Determine the [x, y] coordinate at the center of the cell enclosing the given text.  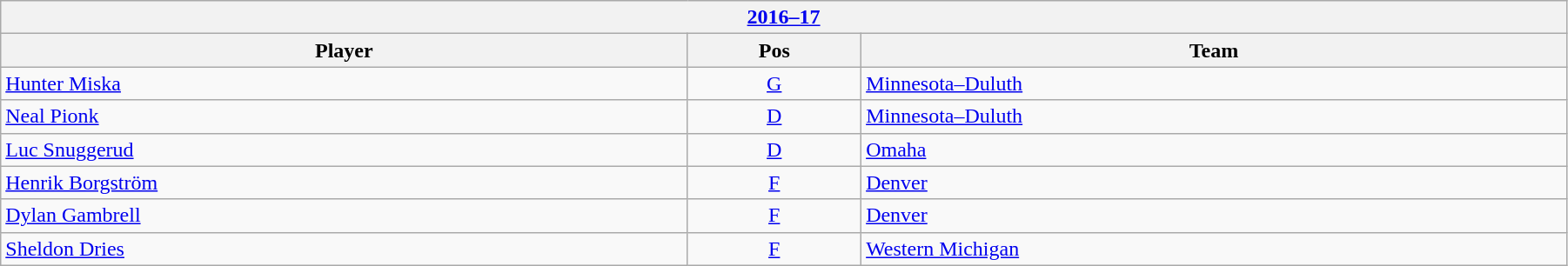
Team [1215, 50]
Pos [774, 50]
Dylan Gambrell [345, 216]
Hunter Miska [345, 83]
Omaha [1215, 150]
G [774, 83]
2016–17 [784, 17]
Sheldon Dries [345, 249]
Player [345, 50]
Neal Pionk [345, 116]
Luc Snuggerud [345, 150]
Western Michigan [1215, 249]
Henrik Borgström [345, 183]
